Locate the cell with the specified text and output its (x, y) center coordinate. 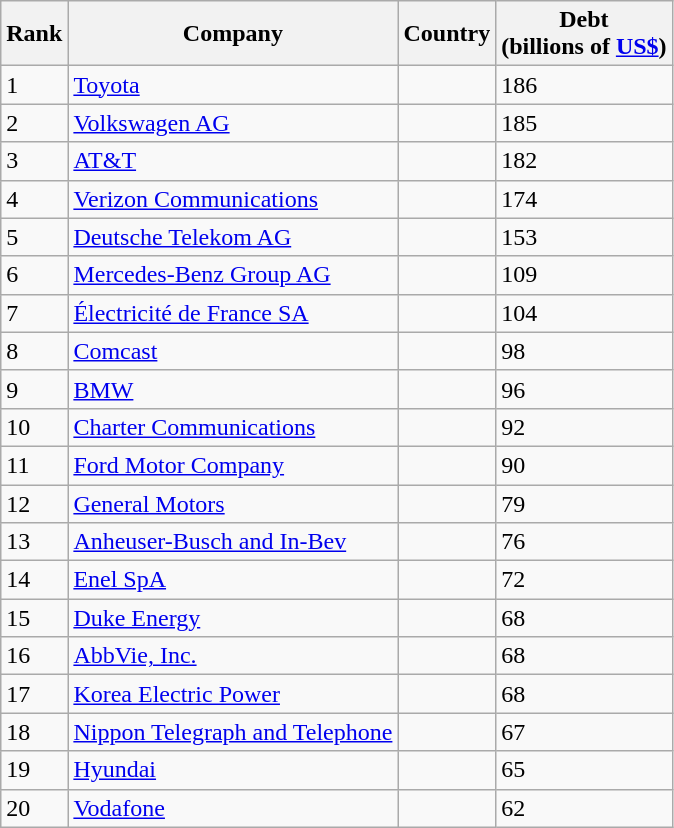
98 (584, 351)
18 (34, 732)
96 (584, 389)
Verizon Communications (233, 199)
BMW (233, 389)
10 (34, 427)
5 (34, 237)
8 (34, 351)
19 (34, 770)
79 (584, 503)
174 (584, 199)
20 (34, 808)
Company (233, 34)
76 (584, 542)
General Motors (233, 503)
Toyota (233, 85)
67 (584, 732)
6 (34, 275)
90 (584, 465)
182 (584, 161)
Korea Electric Power (233, 694)
16 (34, 656)
Anheuser-Busch and In-Bev (233, 542)
72 (584, 580)
62 (584, 808)
Mercedes-Benz Group AG (233, 275)
4 (34, 199)
Debt(billions of US$) (584, 34)
9 (34, 389)
7 (34, 313)
15 (34, 618)
3 (34, 161)
65 (584, 770)
Duke Energy (233, 618)
2 (34, 123)
AT&T (233, 161)
12 (34, 503)
Country (447, 34)
Électricité de France SA (233, 313)
Hyundai (233, 770)
Ford Motor Company (233, 465)
92 (584, 427)
Volkswagen AG (233, 123)
109 (584, 275)
Deutsche Telekom AG (233, 237)
1 (34, 85)
104 (584, 313)
Vodafone (233, 808)
17 (34, 694)
Nippon Telegraph and Telephone (233, 732)
14 (34, 580)
Enel SpA (233, 580)
13 (34, 542)
Charter Communications (233, 427)
Comcast (233, 351)
153 (584, 237)
AbbVie, Inc. (233, 656)
11 (34, 465)
Rank (34, 34)
185 (584, 123)
186 (584, 85)
